Scan for the cell matching the given text and deliver its (x, y) coordinate at center. 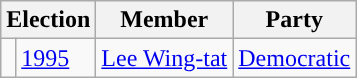
Lee Wing-tat (164, 58)
1995 (56, 58)
Member (164, 20)
Party (294, 20)
Election (48, 20)
Democratic (294, 58)
